Output the [x, y] coordinate of the center of the cell containing the given text.  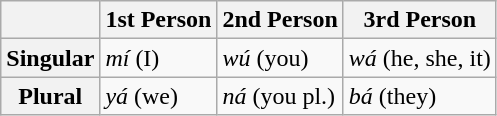
bá (they) [420, 96]
Plural [50, 96]
mí (I) [158, 58]
2nd Person [280, 20]
1st Person [158, 20]
wú (you) [280, 58]
Singular [50, 58]
3rd Person [420, 20]
wá (he, she, it) [420, 58]
ná (you pl.) [280, 96]
yá (we) [158, 96]
